For the text-containing cell, return its midpoint in [X, Y] coordinate format. 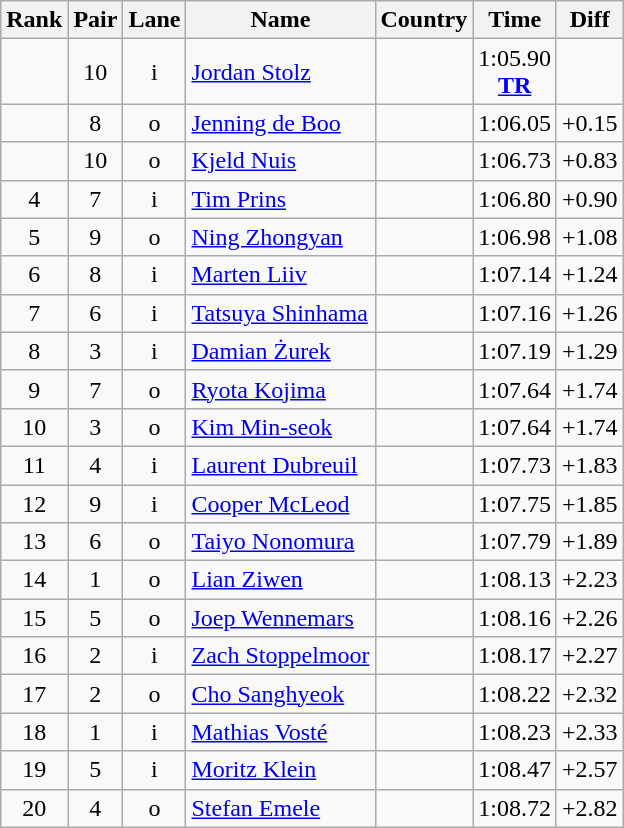
1:05.90TR [515, 72]
+2.32 [590, 694]
+2.82 [590, 808]
Stefan Emele [280, 808]
13 [34, 542]
1:06.98 [515, 237]
Kjeld Nuis [280, 161]
14 [34, 580]
Cho Sanghyeok [280, 694]
Cooper McLeod [280, 503]
Name [280, 20]
Laurent Dubreuil [280, 465]
+2.26 [590, 618]
Country [424, 20]
+1.29 [590, 351]
1:06.73 [515, 161]
12 [34, 503]
+1.24 [590, 275]
1:08.13 [515, 580]
1:07.14 [515, 275]
15 [34, 618]
Ning Zhongyan [280, 237]
+0.83 [590, 161]
20 [34, 808]
1:06.05 [515, 123]
Zach Stoppelmoor [280, 656]
19 [34, 770]
Joep Wennemars [280, 618]
1:08.72 [515, 808]
+1.89 [590, 542]
18 [34, 732]
1:07.19 [515, 351]
Tatsuya Shinhama [280, 313]
Pair [96, 20]
1:08.17 [515, 656]
+1.85 [590, 503]
1:07.75 [515, 503]
+1.08 [590, 237]
+2.23 [590, 580]
+2.57 [590, 770]
1:07.16 [515, 313]
Jordan Stolz [280, 72]
Jenning de Boo [280, 123]
+1.26 [590, 313]
1:08.47 [515, 770]
Mathias Vosté [280, 732]
+0.15 [590, 123]
Kim Min-seok [280, 427]
+2.27 [590, 656]
16 [34, 656]
1:07.73 [515, 465]
Diff [590, 20]
Ryota Kojima [280, 389]
1:06.80 [515, 199]
1:08.16 [515, 618]
+2.33 [590, 732]
1:08.22 [515, 694]
Damian Żurek [280, 351]
Lane [154, 20]
17 [34, 694]
Rank [34, 20]
11 [34, 465]
Marten Liiv [280, 275]
+1.83 [590, 465]
Tim Prins [280, 199]
1:07.79 [515, 542]
Lian Ziwen [280, 580]
Taiyo Nonomura [280, 542]
1:08.23 [515, 732]
+0.90 [590, 199]
Moritz Klein [280, 770]
Time [515, 20]
